Search for the cell housing the specified text and yield its (X, Y) center coordinate. 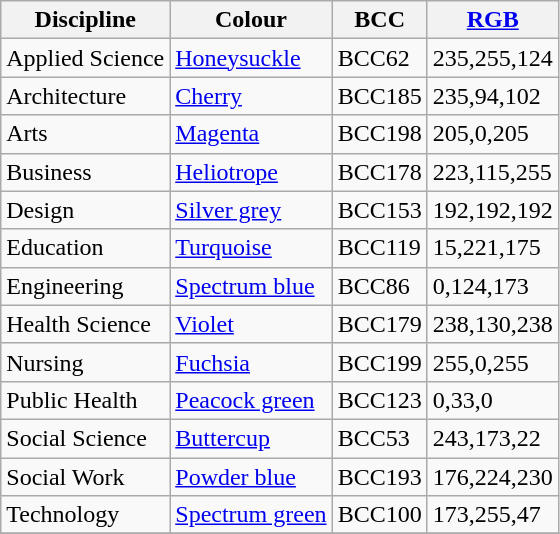
235,255,124 (492, 58)
Architecture (86, 96)
BCC178 (380, 172)
BCC100 (380, 515)
173,255,47 (492, 515)
192,192,192 (492, 210)
BCC153 (380, 210)
BCC179 (380, 324)
255,0,255 (492, 362)
223,115,255 (492, 172)
BCC198 (380, 134)
BCC (380, 20)
205,0,205 (492, 134)
BCC53 (380, 438)
Fuchsia (251, 362)
Applied Science (86, 58)
Engineering (86, 286)
Discipline (86, 20)
Spectrum blue (251, 286)
15,221,175 (492, 248)
BCC199 (380, 362)
Nursing (86, 362)
BCC185 (380, 96)
0,124,173 (492, 286)
Turquoise (251, 248)
Arts (86, 134)
Business (86, 172)
238,130,238 (492, 324)
Peacock green (251, 400)
RGB (492, 20)
Heliotrope (251, 172)
Education (86, 248)
Colour (251, 20)
235,94,102 (492, 96)
BCC119 (380, 248)
Spectrum green (251, 515)
Magenta (251, 134)
Health Science (86, 324)
0,33,0 (492, 400)
Design (86, 210)
Social Science (86, 438)
176,224,230 (492, 477)
Buttercup (251, 438)
Technology (86, 515)
BCC62 (380, 58)
Public Health (86, 400)
BCC123 (380, 400)
Honeysuckle (251, 58)
BCC193 (380, 477)
Powder blue (251, 477)
Silver grey (251, 210)
243,173,22 (492, 438)
BCC86 (380, 286)
Violet (251, 324)
Cherry (251, 96)
Social Work (86, 477)
